Return [X, Y] of the center of cell containing provided text 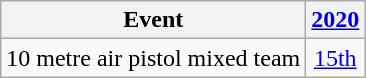
15th [336, 58]
2020 [336, 20]
10 metre air pistol mixed team [154, 58]
Event [154, 20]
